Extract the [x, y] coordinate from the center of the cell holding the provided text.  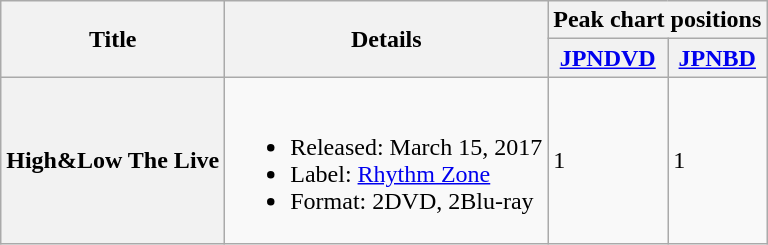
Released: March 15, 2017Label: Rhythm ZoneFormat: 2DVD, 2Blu-ray [386, 160]
JPNDVD [608, 58]
JPNBD [718, 58]
Peak chart positions [658, 20]
Title [113, 39]
High&Low The Live [113, 160]
Details [386, 39]
